Output the [x, y] coordinate of the center of the cell containing the given text.  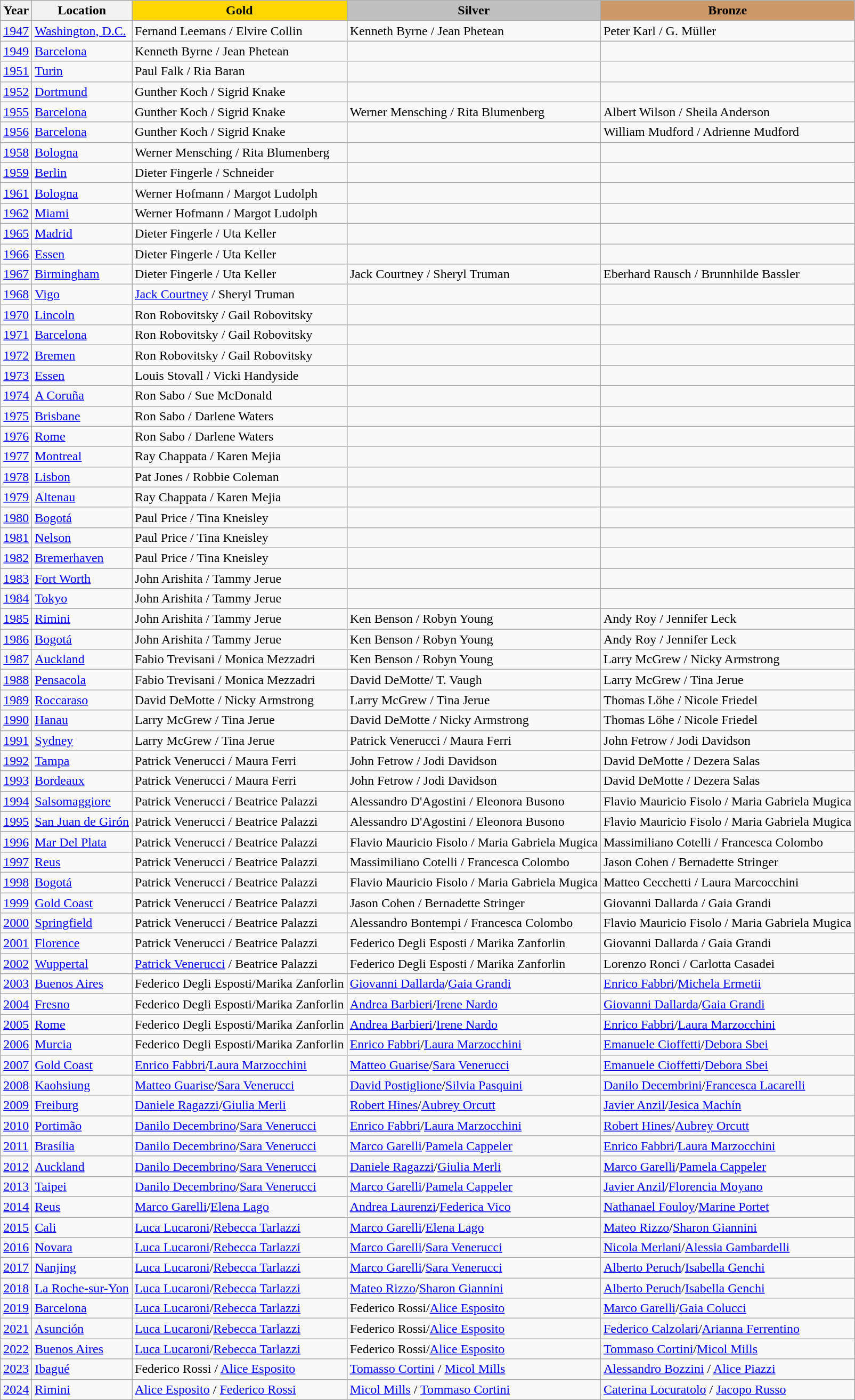
Caterina Locuratolo / Jacopo Russo [727, 1389]
Eberhard Rausch / Brunnhilde Bassler [727, 274]
1982 [16, 558]
2006 [16, 1045]
2003 [16, 984]
1965 [16, 233]
Berlin [82, 173]
Federico Calzolari/Arianna Ferrentino [727, 1329]
Florence [82, 943]
Albert Wilson / Sheila Anderson [727, 112]
Lorenzo Ronci / Carlotta Casadei [727, 964]
1981 [16, 538]
1962 [16, 213]
Lisbon [82, 477]
Larry McGrew / Nicky Armstrong [727, 660]
1976 [16, 436]
1997 [16, 862]
1973 [16, 376]
1983 [16, 578]
2001 [16, 943]
Tomasso Cortini / Micol Mills [474, 1369]
Matteo Cecchetti / Laura Marcocchini [727, 882]
Danilo Decembrini/Francesca Lacarelli [727, 1085]
Hanau [82, 720]
Murcia [82, 1045]
Altenau [82, 497]
Portimão [82, 1126]
1993 [16, 781]
Miami [82, 213]
1989 [16, 700]
2005 [16, 1024]
Freiburg [82, 1105]
Wuppertal [82, 964]
1952 [16, 92]
Taipei [82, 1186]
Nathanael Fouloy/Marine Portet [727, 1207]
Sydney [82, 740]
2016 [16, 1248]
1992 [16, 761]
1968 [16, 295]
Nicola Merlani/Alessia Gambardelli [727, 1248]
2004 [16, 1004]
1956 [16, 132]
1986 [16, 639]
Cali [82, 1227]
Brisbane [82, 416]
1951 [16, 71]
Dortmund [82, 92]
2007 [16, 1065]
Javier Anzil/Jesica Machín [727, 1105]
William Mudford / Adrienne Mudford [727, 132]
Bremen [82, 355]
2017 [16, 1268]
Nanjing [82, 1268]
1961 [16, 193]
Tokyo [82, 599]
2011 [16, 1146]
2019 [16, 1308]
Pensacola [82, 680]
Dieter Fingerle / Schneider [240, 173]
1990 [16, 720]
1949 [16, 51]
2008 [16, 1085]
1966 [16, 254]
Vigo [82, 295]
1996 [16, 842]
A Coruña [82, 396]
1975 [16, 416]
2009 [16, 1105]
Gold [240, 11]
2014 [16, 1207]
Lincoln [82, 315]
Paul Falk / Ria Baran [240, 71]
1970 [16, 315]
Andrea Laurenzi/Federica Vico [474, 1207]
David DeMotte/ T. Vaugh [474, 680]
1998 [16, 882]
Bremerhaven [82, 558]
2015 [16, 1227]
1958 [16, 152]
Bronze [727, 11]
2021 [16, 1329]
2002 [16, 964]
1967 [16, 274]
Novara [82, 1248]
Kaohsiung [82, 1085]
1988 [16, 680]
1999 [16, 903]
Asunción [82, 1329]
Tampa [82, 761]
1974 [16, 396]
1955 [16, 112]
Springfield [82, 923]
Birmingham [82, 274]
Fort Worth [82, 578]
Micol Mills / Tommaso Cortini [474, 1389]
Ibagué [82, 1369]
2012 [16, 1166]
Pat Jones / Robbie Coleman [240, 477]
1984 [16, 599]
Mar Del Plata [82, 842]
Enrico Fabbri/Michela Ermetii [727, 984]
Washington, D.C. [82, 31]
1994 [16, 801]
1995 [16, 821]
1985 [16, 619]
Marco Garelli/Gaia Colucci [727, 1308]
1959 [16, 173]
2018 [16, 1288]
1978 [16, 477]
Federico Rossi / Alice Esposito [240, 1369]
2000 [16, 923]
1971 [16, 335]
Louis Stovall / Vicki Handyside [240, 376]
Peter Karl / G. Müller [727, 31]
Fresno [82, 1004]
1991 [16, 740]
2023 [16, 1369]
Silver [474, 11]
Alice Esposito / Federico Rossi [240, 1389]
2024 [16, 1389]
San Juan de Girón [82, 821]
Brasília [82, 1146]
Alessandro Bontempi / Francesca Colombo [474, 923]
2010 [16, 1126]
Nelson [82, 538]
Roccaraso [82, 700]
1980 [16, 517]
2022 [16, 1349]
Bordeaux [82, 781]
Fernand Leemans / Elvire Collin [240, 31]
1947 [16, 31]
Turin [82, 71]
David Postiglione/Silvia Pasquini [474, 1085]
1972 [16, 355]
Javier Anzil/Florencia Moyano [727, 1186]
Ron Sabo / Sue McDonald [240, 396]
Alessandro Bozzini / Alice Piazzi [727, 1369]
Salsomaggiore [82, 801]
1987 [16, 660]
Tommaso Cortini/Micol Mills [727, 1349]
2013 [16, 1186]
1977 [16, 457]
La Roche-sur-Yon [82, 1288]
Location [82, 11]
Montreal [82, 457]
1979 [16, 497]
Madrid [82, 233]
Year [16, 11]
